Locate the cell with the specified text and output its (X, Y) center coordinate. 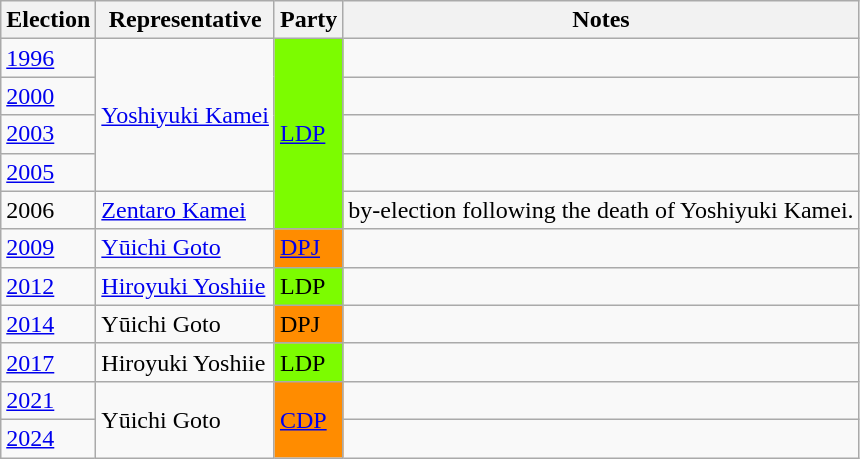
Party (308, 20)
2014 (48, 324)
2017 (48, 362)
Notes (601, 20)
2006 (48, 210)
2012 (48, 286)
2003 (48, 134)
2000 (48, 96)
Representative (186, 20)
2005 (48, 172)
Zentaro Kamei (186, 210)
CDP (308, 419)
Election (48, 20)
2021 (48, 400)
by-election following the death of Yoshiyuki Kamei. (601, 210)
2009 (48, 248)
1996 (48, 58)
Yoshiyuki Kamei (186, 115)
2024 (48, 438)
